Determine the (X, Y) coordinate at the center of the cell enclosing the given text.  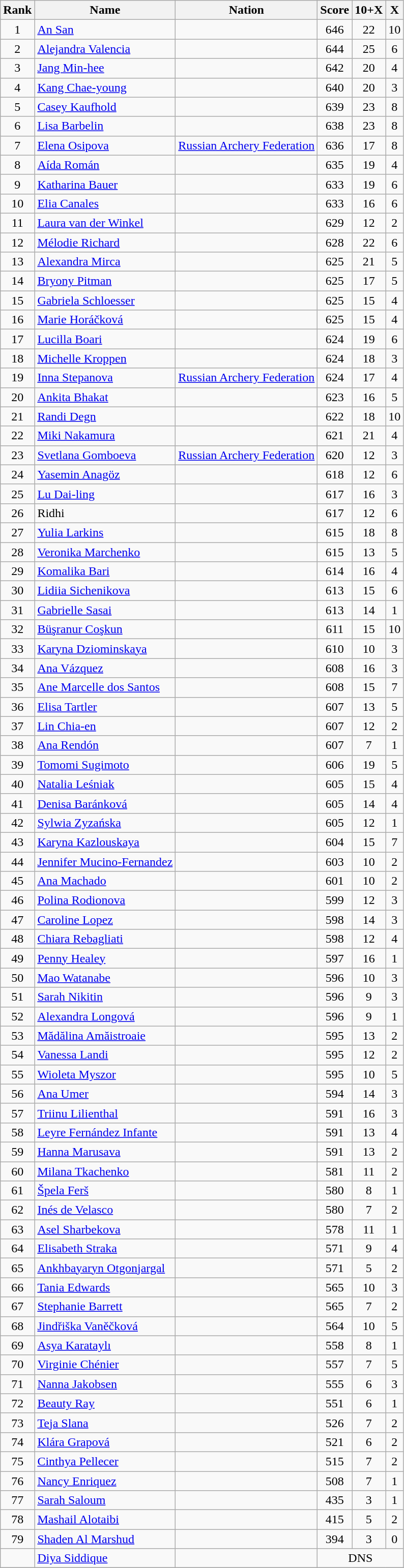
Michelle Kroppen (105, 358)
Marie Horáčková (105, 320)
603 (335, 862)
599 (335, 900)
Yasemin Anagöz (105, 474)
Jindřiška Vaněčková (105, 1326)
508 (335, 1481)
51 (17, 997)
48 (17, 939)
Score (335, 10)
394 (335, 1539)
604 (335, 842)
61 (17, 1191)
622 (335, 416)
An San (105, 29)
69 (17, 1345)
644 (335, 49)
629 (335, 223)
Lu Dai-ling (105, 494)
39 (17, 765)
64 (17, 1249)
Jennifer Mucino-Fernandez (105, 862)
578 (335, 1229)
33 (17, 649)
66 (17, 1287)
26 (17, 513)
44 (17, 862)
Sarah Nikitin (105, 997)
Asel Sharbekova (105, 1229)
Yulia Larkins (105, 532)
646 (335, 29)
68 (17, 1326)
Alexandra Mirca (105, 262)
Ridhi (105, 513)
Diya Siddique (105, 1558)
526 (335, 1423)
75 (17, 1461)
74 (17, 1442)
581 (335, 1171)
Denisa Baránková (105, 803)
Laura van der Winkel (105, 223)
Elia Canales (105, 203)
59 (17, 1152)
78 (17, 1520)
Rank (17, 10)
72 (17, 1403)
34 (17, 668)
Jang Min-hee (105, 68)
Hanna Marusava (105, 1152)
47 (17, 920)
Bryony Pitman (105, 281)
32 (17, 629)
Sylwia Zyzańska (105, 823)
635 (335, 165)
Lin Chia-en (105, 726)
640 (335, 87)
X (395, 10)
41 (17, 803)
30 (17, 591)
515 (335, 1461)
0 (395, 1539)
Mao Watanabe (105, 978)
Gabriela Schloesser (105, 300)
555 (335, 1384)
610 (335, 649)
56 (17, 1094)
24 (17, 474)
628 (335, 243)
40 (17, 784)
551 (335, 1403)
Triinu Lilienthal (105, 1113)
Ana Umer (105, 1094)
Asya Karataylı (105, 1345)
76 (17, 1481)
415 (335, 1520)
Shaden Al Marshud (105, 1539)
36 (17, 707)
43 (17, 842)
49 (17, 958)
73 (17, 1423)
618 (335, 474)
53 (17, 1036)
Beauty Ray (105, 1403)
57 (17, 1113)
55 (17, 1074)
639 (335, 107)
Lidiia Sichenikova (105, 591)
Komalika Bari (105, 571)
Büşranur Coşkun (105, 629)
Ana Rendón (105, 745)
60 (17, 1171)
Casey Kaufhold (105, 107)
Sarah Saloum (105, 1500)
Cinthya Pellecer (105, 1461)
Caroline Lopez (105, 920)
Kang Chae-young (105, 87)
Inés de Velasco (105, 1210)
Karyna Kazlouskaya (105, 842)
52 (17, 1016)
557 (335, 1365)
35 (17, 687)
DNS (360, 1558)
Ankhbayaryn Otgonjargal (105, 1268)
50 (17, 978)
Lisa Barbelin (105, 126)
71 (17, 1384)
Mélodie Richard (105, 243)
614 (335, 571)
Špela Ferš (105, 1191)
621 (335, 436)
611 (335, 629)
521 (335, 1442)
Miki Nakamura (105, 436)
Nancy Enriquez (105, 1481)
620 (335, 455)
Ana Machado (105, 881)
Nation (246, 10)
65 (17, 1268)
Veronika Marchenko (105, 552)
46 (17, 900)
Elisabeth Straka (105, 1249)
435 (335, 1500)
Chiara Rebagliati (105, 939)
Milana Tkachenko (105, 1171)
27 (17, 532)
70 (17, 1365)
Nanna Jakobsen (105, 1384)
28 (17, 552)
636 (335, 145)
63 (17, 1229)
79 (17, 1539)
Elena Osipova (105, 145)
10+X (369, 10)
Tomomi Sugimoto (105, 765)
623 (335, 397)
558 (335, 1345)
Randi Degn (105, 416)
Name (105, 10)
Alexandra Longová (105, 1016)
31 (17, 610)
597 (335, 958)
Svetlana Gomboeva (105, 455)
54 (17, 1055)
Klára Grapová (105, 1442)
Aída Román (105, 165)
601 (335, 881)
Mashail Alotaibi (105, 1520)
638 (335, 126)
642 (335, 68)
Ana Vázquez (105, 668)
Wioleta Myszor (105, 1074)
Polina Rodionova (105, 900)
606 (335, 765)
Katharina Bauer (105, 184)
594 (335, 1094)
42 (17, 823)
564 (335, 1326)
45 (17, 881)
29 (17, 571)
Ane Marcelle dos Santos (105, 687)
58 (17, 1132)
Virginie Chénier (105, 1365)
Leyre Fernández Infante (105, 1132)
37 (17, 726)
Elisa Tartler (105, 707)
Karyna Dziominskaya (105, 649)
67 (17, 1307)
Penny Healey (105, 958)
Gabrielle Sasai (105, 610)
Vanessa Landi (105, 1055)
Inna Stepanova (105, 378)
Teja Slana (105, 1423)
Alejandra Valencia (105, 49)
62 (17, 1210)
Natalia Leśniak (105, 784)
38 (17, 745)
Ankita Bhakat (105, 397)
Stephanie Barrett (105, 1307)
Mădălina Amăistroaie (105, 1036)
77 (17, 1500)
Tania Edwards (105, 1287)
Lucilla Boari (105, 339)
